Output the (x, y) coordinate of the center of the cell containing the given text.  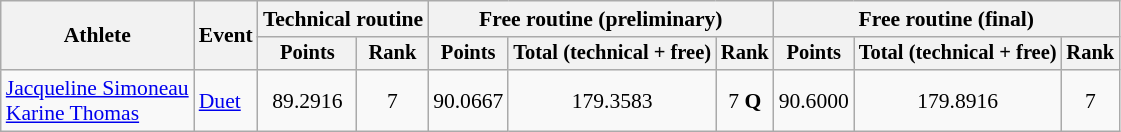
89.2916 (308, 100)
Jacqueline SimoneauKarine Thomas (98, 100)
7 Q (745, 100)
90.0667 (468, 100)
90.6000 (814, 100)
Free routine (preliminary) (601, 19)
179.3583 (612, 100)
Athlete (98, 36)
Duet (226, 100)
Event (226, 36)
179.8916 (958, 100)
Technical routine (343, 19)
Free routine (final) (947, 19)
